Extract the (X, Y) coordinate from the center of the cell holding the provided text.  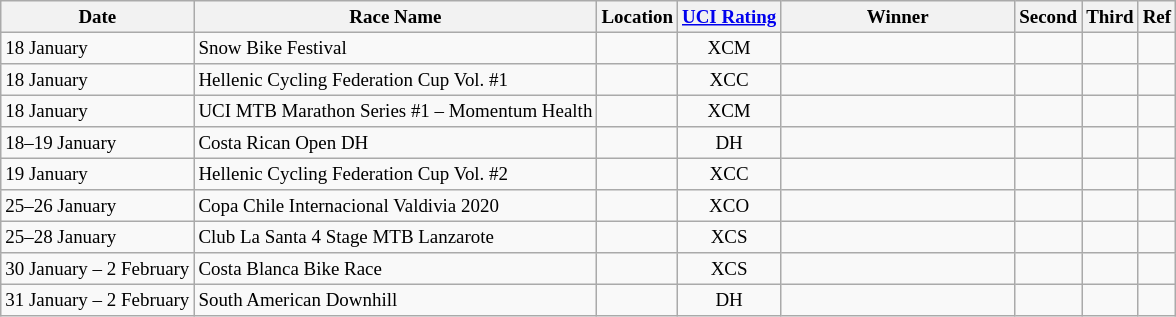
Second (1048, 16)
18–19 January (98, 143)
Snow Bike Festival (396, 48)
Winner (898, 16)
XCO (728, 206)
Costa Rican Open DH (396, 143)
Date (98, 16)
Hellenic Cycling Federation Cup Vol. #2 (396, 174)
25–28 January (98, 237)
UCI Rating (728, 16)
19 January (98, 174)
Location (638, 16)
25–26 January (98, 206)
Hellenic Cycling Federation Cup Vol. #1 (396, 79)
Third (1110, 16)
Costa Blanca Bike Race (396, 269)
Club La Santa 4 Stage MTB Lanzarote (396, 237)
30 January – 2 February (98, 269)
South American Downhill (396, 300)
Race Name (396, 16)
Copa Chile Internacional Valdivia 2020 (396, 206)
UCI MTB Marathon Series #1 – Momentum Health (396, 111)
31 January – 2 February (98, 300)
Ref (1156, 16)
